For the text-containing cell, return its midpoint in [x, y] coordinate format. 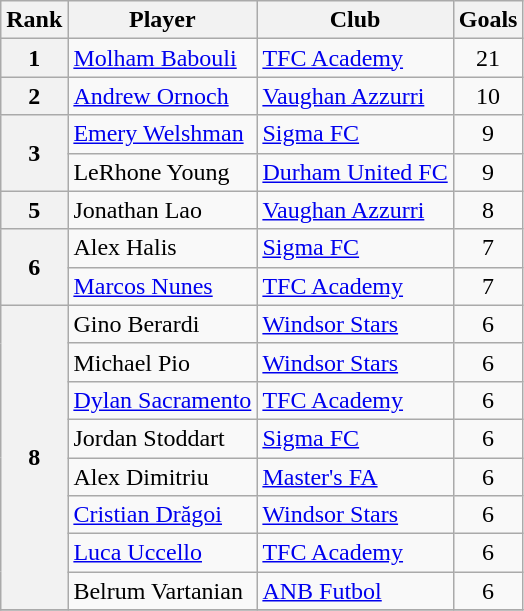
Molham Babouli [162, 58]
1 [34, 58]
Cristian Drăgoi [162, 515]
Emery Welshman [162, 134]
Gino Berardi [162, 324]
Jonathan Lao [162, 210]
21 [488, 58]
Rank [34, 20]
Andrew Ornoch [162, 96]
5 [34, 210]
Belrum Vartanian [162, 591]
Jordan Stoddart [162, 438]
Player [162, 20]
2 [34, 96]
Michael Pio [162, 362]
Club [355, 20]
Alex Halis [162, 248]
Alex Dimitriu [162, 477]
10 [488, 96]
ANB Futbol [355, 591]
3 [34, 153]
Master's FA [355, 477]
Marcos Nunes [162, 286]
Luca Uccello [162, 553]
LeRhone Young [162, 172]
Goals [488, 20]
Durham United FC [355, 172]
Dylan Sacramento [162, 400]
